Determine the [X, Y] coordinate at the center of the cell enclosing the given text.  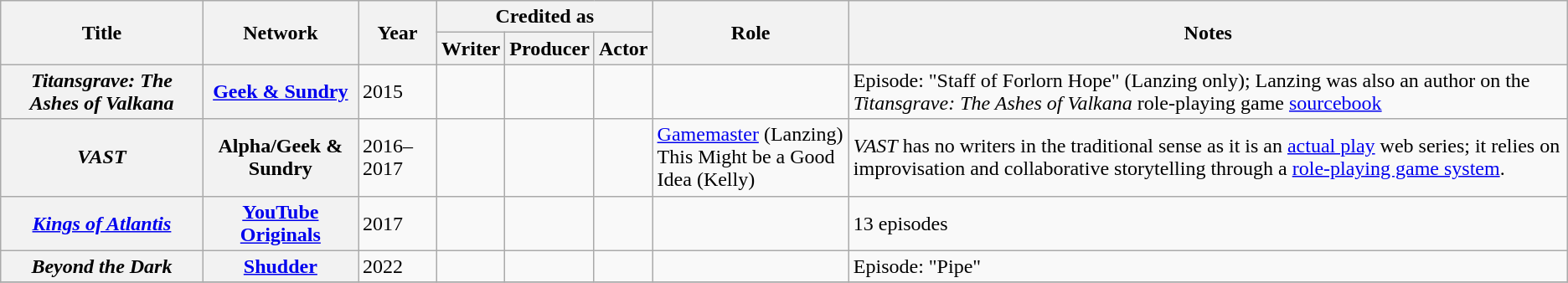
Writer [471, 49]
Role [750, 33]
2016–2017 [398, 157]
Actor [623, 49]
Credited as [545, 17]
2017 [398, 223]
Year [398, 33]
Geek & Sundry [280, 92]
Episode: "Pipe" [1208, 266]
Shudder [280, 266]
Notes [1208, 33]
Gamemaster (Lanzing) This Might be a Good Idea (Kelly) [750, 157]
YouTube Originals [280, 223]
Episode: "Staff of Forlorn Hope" (Lanzing only); Lanzing was also an author on the Titansgrave: The Ashes of Valkana role-playing game sourcebook [1208, 92]
Beyond the Dark [102, 266]
Titansgrave: The Ashes of Valkana [102, 92]
13 episodes [1208, 223]
Kings of Atlantis [102, 223]
Title [102, 33]
VAST [102, 157]
Producer [549, 49]
2015 [398, 92]
Alpha/Geek & Sundry [280, 157]
2022 [398, 266]
Network [280, 33]
